From the cell containing the given text, extract its center point as [x, y] coordinate. 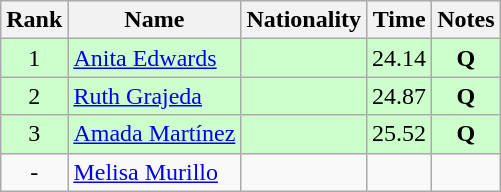
2 [34, 96]
Name [154, 20]
24.87 [400, 96]
Nationality [304, 20]
Amada Martínez [154, 134]
Rank [34, 20]
3 [34, 134]
1 [34, 58]
Ruth Grajeda [154, 96]
Anita Edwards [154, 58]
25.52 [400, 134]
24.14 [400, 58]
Notes [466, 20]
Melisa Murillo [154, 172]
Time [400, 20]
- [34, 172]
